Search for the cell housing the specified text and yield its (X, Y) center coordinate. 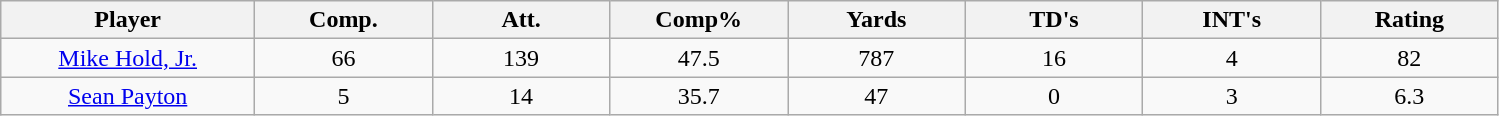
14 (521, 96)
Player (128, 20)
0 (1054, 96)
Comp. (344, 20)
Att. (521, 20)
16 (1054, 58)
Comp% (699, 20)
Rating (1409, 20)
TD's (1054, 20)
66 (344, 58)
139 (521, 58)
787 (877, 58)
4 (1232, 58)
47.5 (699, 58)
6.3 (1409, 96)
47 (877, 96)
3 (1232, 96)
35.7 (699, 96)
INT's (1232, 20)
Yards (877, 20)
Mike Hold, Jr. (128, 58)
Sean Payton (128, 96)
82 (1409, 58)
5 (344, 96)
